Output the [X, Y] coordinate of the center of the cell containing the given text.  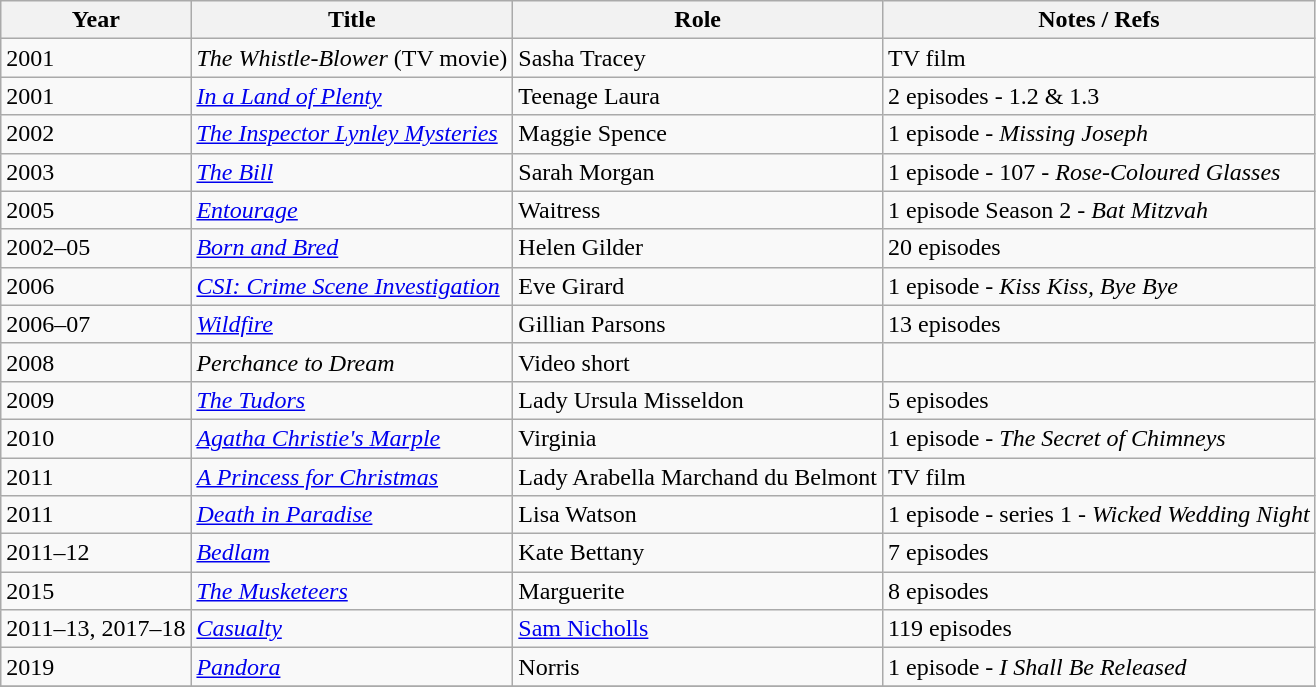
Perchance to Dream [352, 362]
Entourage [352, 210]
2010 [96, 438]
5 episodes [1098, 400]
2003 [96, 172]
1 episode - I Shall Be Released [1098, 667]
Video short [698, 362]
Virginia [698, 438]
2 episodes - 1.2 & 1.3 [1098, 96]
2002 [96, 134]
1 episode - Kiss Kiss, Bye Bye [1098, 286]
The Musketeers [352, 591]
1 episode - Missing Joseph [1098, 134]
Marguerite [698, 591]
Wildfire [352, 324]
2005 [96, 210]
Sarah Morgan [698, 172]
Born and Bred [352, 248]
Death in Paradise [352, 515]
Lady Arabella Marchand du Belmont [698, 477]
Title [352, 20]
Gillian Parsons [698, 324]
Role [698, 20]
Sasha Tracey [698, 58]
A Princess for Christmas [352, 477]
2015 [96, 591]
8 episodes [1098, 591]
2009 [96, 400]
The Whistle-Blower (TV movie) [352, 58]
Agatha Christie's Marple [352, 438]
1 episode - series 1 - Wicked Wedding Night [1098, 515]
1 episode - 107 - Rose-Coloured Glasses [1098, 172]
2008 [96, 362]
Norris [698, 667]
2006 [96, 286]
Sam Nicholls [698, 629]
Year [96, 20]
In a Land of Plenty [352, 96]
20 episodes [1098, 248]
Lisa Watson [698, 515]
Waitress [698, 210]
2011–12 [96, 553]
119 episodes [1098, 629]
Notes / Refs [1098, 20]
Casualty [352, 629]
1 episode Season 2 - Bat Mitzvah [1098, 210]
Bedlam [352, 553]
The Tudors [352, 400]
Eve Girard [698, 286]
13 episodes [1098, 324]
1 episode - The Secret of Chimneys [1098, 438]
2006–07 [96, 324]
The Bill [352, 172]
The Inspector Lynley Mysteries [352, 134]
Kate Bettany [698, 553]
Maggie Spence [698, 134]
Pandora [352, 667]
Helen Gilder [698, 248]
CSI: Crime Scene Investigation [352, 286]
2019 [96, 667]
7 episodes [1098, 553]
Lady Ursula Misseldon [698, 400]
2011–13, 2017–18 [96, 629]
2002–05 [96, 248]
Teenage Laura [698, 96]
